From the cell containing the given text, extract its center point as (X, Y) coordinate. 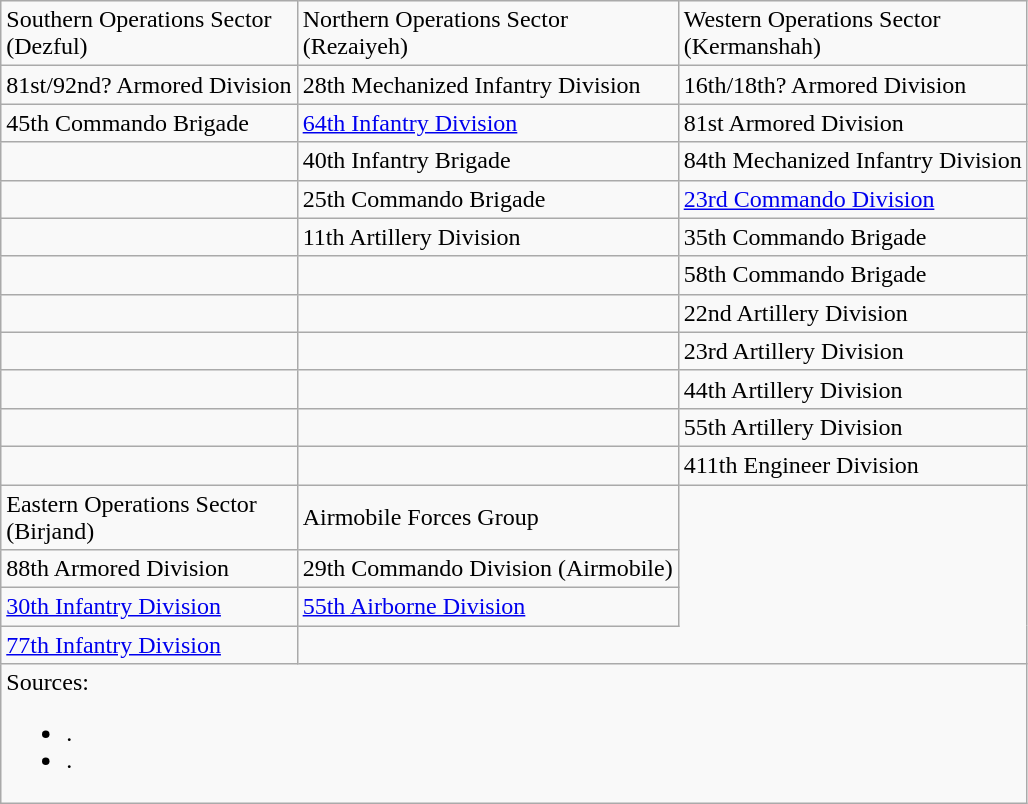
22nd Artillery Division (852, 313)
30th Infantry Division (149, 607)
Southern Operations Sector(Dezful) (149, 34)
28th Mechanized Infantry Division (488, 85)
23rd Artillery Division (852, 351)
411th Engineer Division (852, 465)
Sources:.. (514, 734)
11th Artillery Division (488, 237)
45th Commando Brigade (149, 123)
Northern Operations Sector (Rezaiyeh) (488, 34)
Western Operations Sector (Kermanshah) (852, 34)
40th Infantry Brigade (488, 161)
25th Commando Brigade (488, 199)
Eastern Operations Sector (Birjand) (149, 516)
77th Infantry Division (149, 645)
81st/92nd? Armored Division (149, 85)
44th Artillery Division (852, 389)
64th Infantry Division (488, 123)
55th Airborne Division (488, 607)
88th Armored Division (149, 569)
29th Commando Division (Airmobile) (488, 569)
23rd Commando Division (852, 199)
16th/18th? Armored Division (852, 85)
55th Artillery Division (852, 427)
84th Mechanized Infantry Division (852, 161)
Airmobile Forces Group (488, 516)
35th Commando Brigade (852, 237)
58th Commando Brigade (852, 275)
81st Armored Division (852, 123)
